Scan for the cell matching the given text and deliver its (X, Y) coordinate at center. 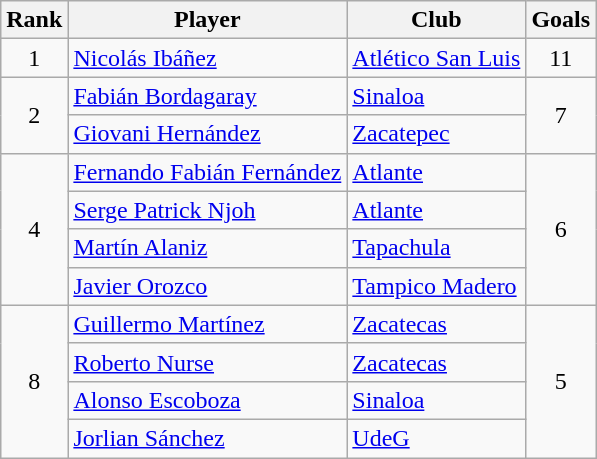
5 (561, 381)
8 (34, 381)
Javier Orozco (208, 286)
Jorlian Sánchez (208, 438)
Fernando Fabián Fernández (208, 172)
Club (436, 20)
1 (34, 58)
Player (208, 20)
Martín Alaniz (208, 248)
Goals (561, 20)
Tampico Madero (436, 286)
Nicolás Ibáñez (208, 58)
Serge Patrick Njoh (208, 210)
11 (561, 58)
Tapachula (436, 248)
Roberto Nurse (208, 362)
Alonso Escoboza (208, 400)
Zacatepec (436, 134)
6 (561, 229)
Rank (34, 20)
UdeG (436, 438)
Fabián Bordagaray (208, 96)
Guillermo Martínez (208, 324)
7 (561, 115)
4 (34, 229)
2 (34, 115)
Atlético San Luis (436, 58)
Giovani Hernández (208, 134)
